Capture the cell that displays the provided text and extract its (X, Y) central coordinate. 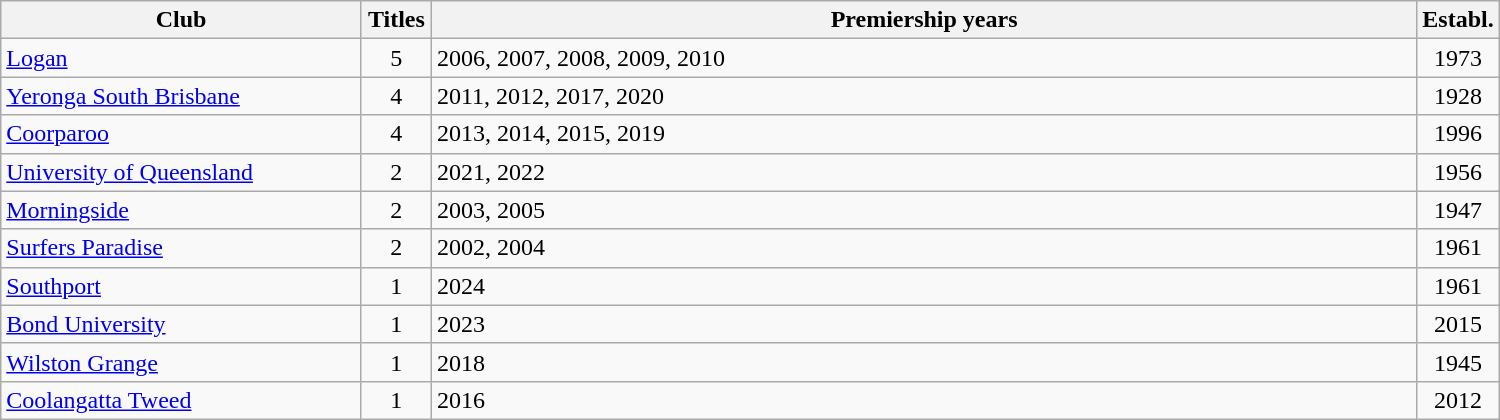
2023 (924, 324)
1996 (1458, 134)
2016 (924, 400)
1945 (1458, 362)
2018 (924, 362)
2011, 2012, 2017, 2020 (924, 96)
Bond University (182, 324)
5 (396, 58)
Morningside (182, 210)
2012 (1458, 400)
2015 (1458, 324)
Southport (182, 286)
1956 (1458, 172)
2006, 2007, 2008, 2009, 2010 (924, 58)
Surfers Paradise (182, 248)
Club (182, 20)
2024 (924, 286)
Yeronga South Brisbane (182, 96)
2021, 2022 (924, 172)
2002, 2004 (924, 248)
Premiership years (924, 20)
1947 (1458, 210)
University of Queensland (182, 172)
1973 (1458, 58)
Coolangatta Tweed (182, 400)
Logan (182, 58)
Titles (396, 20)
2013, 2014, 2015, 2019 (924, 134)
Wilston Grange (182, 362)
2003, 2005 (924, 210)
Coorparoo (182, 134)
Establ. (1458, 20)
1928 (1458, 96)
